Detect which cell encompasses the target text, then output its [X, Y] center coordinate. 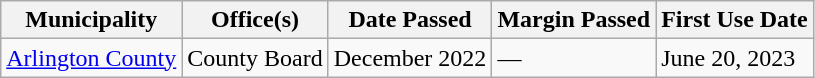
Margin Passed [574, 20]
Arlington County [92, 58]
Date Passed [410, 20]
County Board [255, 58]
December 2022 [410, 58]
— [574, 58]
Office(s) [255, 20]
June 20, 2023 [735, 58]
Municipality [92, 20]
First Use Date [735, 20]
